Return the [x, y] coordinate for the center point of the cell that contains the specified text.  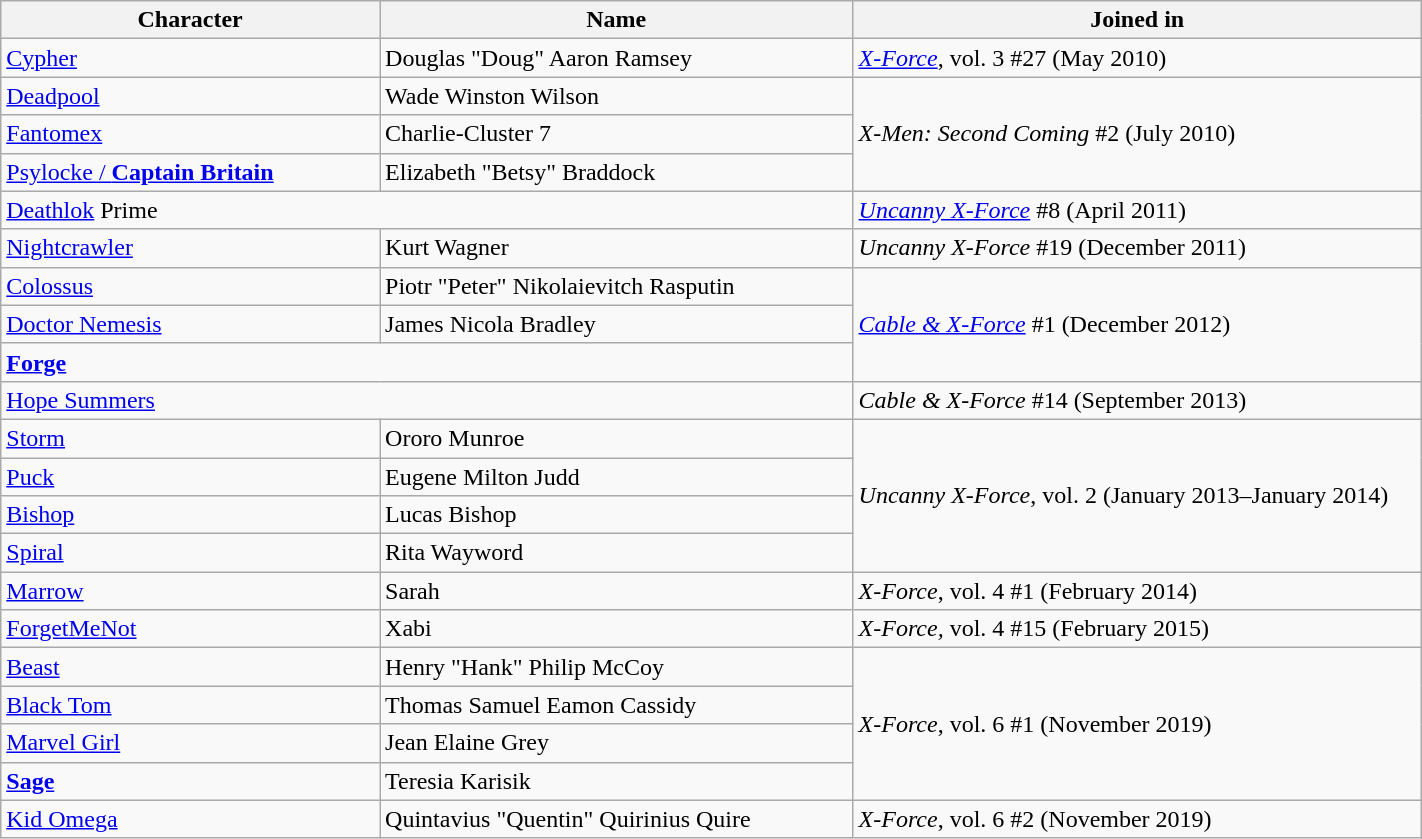
Thomas Samuel Eamon Cassidy [617, 705]
Name [617, 20]
Teresia Karisik [617, 781]
Kurt Wagner [617, 248]
Doctor Nemesis [190, 324]
Douglas "Doug" Aaron Ramsey [617, 58]
X-Force, vol. 4 #15 (February 2015) [1137, 629]
Deathlok Prime [427, 210]
Uncanny X-Force #8 (April 2011) [1137, 210]
X-Men: Second Coming #2 (July 2010) [1137, 134]
Joined in [1137, 20]
Spiral [190, 553]
Storm [190, 438]
Elizabeth "Betsy" Braddock [617, 172]
Marvel Girl [190, 743]
Piotr "Peter" Nikolaievitch Rasputin [617, 286]
Puck [190, 477]
Cypher [190, 58]
Character [190, 20]
Deadpool [190, 96]
X-Force, vol. 4 #1 (February 2014) [1137, 591]
Psylocke / Captain Britain [190, 172]
X-Force, vol. 3 #27 (May 2010) [1137, 58]
ForgetMeNot [190, 629]
Rita Wayword [617, 553]
Kid Omega [190, 819]
Black Tom [190, 705]
Sage [190, 781]
Beast [190, 667]
Xabi [617, 629]
X-Force, vol. 6 #1 (November 2019) [1137, 724]
Ororo Munroe [617, 438]
Sarah [617, 591]
Hope Summers [427, 400]
Forge [427, 362]
Fantomex [190, 134]
Jean Elaine Grey [617, 743]
Bishop [190, 515]
Cable & X-Force #14 (September 2013) [1137, 400]
Cable & X-Force #1 (December 2012) [1137, 324]
Charlie-Cluster 7 [617, 134]
Eugene Milton Judd [617, 477]
X-Force, vol. 6 #2 (November 2019) [1137, 819]
James Nicola Bradley [617, 324]
Marrow [190, 591]
Wade Winston Wilson [617, 96]
Henry "Hank" Philip McCoy [617, 667]
Lucas Bishop [617, 515]
Uncanny X-Force #19 (December 2011) [1137, 248]
Quintavius "Quentin" Quirinius Quire [617, 819]
Colossus [190, 286]
Nightcrawler [190, 248]
Uncanny X-Force, vol. 2 (January 2013–January 2014) [1137, 495]
